From the cell containing the given text, extract its center point as [x, y] coordinate. 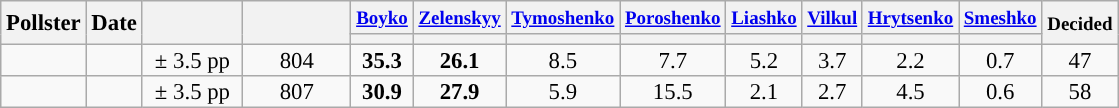
Smeshko [1000, 18]
35.3 [382, 61]
58 [1080, 92]
Pollster [44, 23]
3.7 [832, 61]
Poroshenko [673, 18]
5.9 [563, 92]
30.9 [382, 92]
Vilkul [832, 18]
8.5 [563, 61]
47 [1080, 61]
Decided [1080, 23]
Tymoshenko [563, 18]
2.1 [764, 92]
Zelenskyy [460, 18]
804 [297, 61]
2.7 [832, 92]
Boyko [382, 18]
27.9 [460, 92]
0.6 [1000, 92]
Liashko [764, 18]
Date [114, 23]
26.1 [460, 61]
5.2 [764, 61]
0.7 [1000, 61]
4.5 [910, 92]
807 [297, 92]
7.7 [673, 61]
Hrytsenko [910, 18]
2.2 [910, 61]
15.5 [673, 92]
